Scan for the cell matching the given text and deliver its (X, Y) coordinate at center. 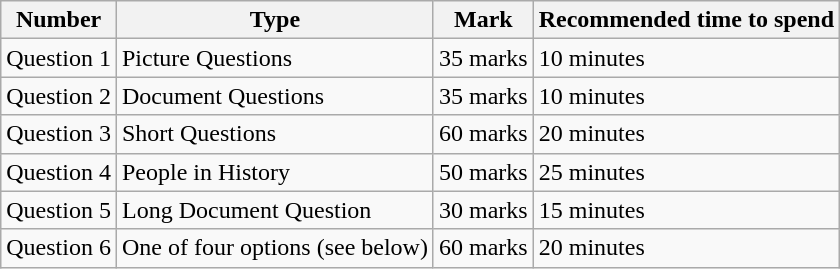
30 marks (483, 210)
Short Questions (274, 134)
50 marks (483, 172)
Question 5 (59, 210)
People in History (274, 172)
Question 6 (59, 248)
Number (59, 20)
Type (274, 20)
Question 3 (59, 134)
Question 2 (59, 96)
Question 4 (59, 172)
Recommended time to spend (686, 20)
One of four options (see below) (274, 248)
15 minutes (686, 210)
Mark (483, 20)
Document Questions (274, 96)
Long Document Question (274, 210)
25 minutes (686, 172)
Question 1 (59, 58)
Picture Questions (274, 58)
